Return the (x, y) coordinate for the center point of the cell that contains the specified text.  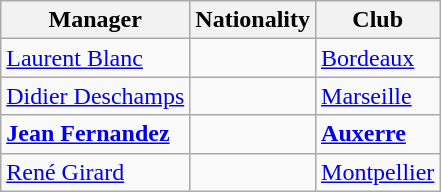
Bordeaux (378, 58)
Nationality (253, 20)
Marseille (378, 96)
Didier Deschamps (96, 96)
René Girard (96, 172)
Montpellier (378, 172)
Club (378, 20)
Auxerre (378, 134)
Manager (96, 20)
Laurent Blanc (96, 58)
Jean Fernandez (96, 134)
